Determine the (X, Y) coordinate at the center of the cell enclosing the given text.  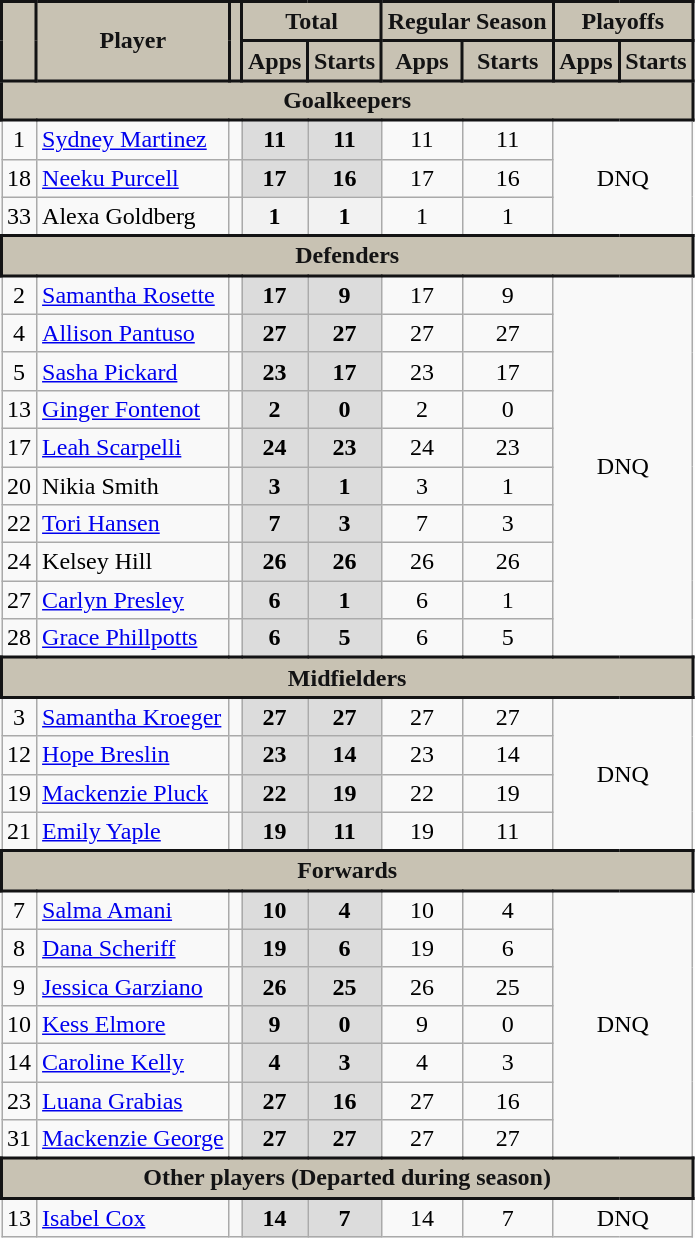
Kelsey Hill (134, 562)
Sydney Martinez (134, 140)
8 (20, 948)
Allison Pantuso (134, 333)
Tori Hansen (134, 524)
Emily Yaple (134, 832)
Alexa Goldberg (134, 216)
Neeku Purcell (134, 178)
Ginger Fontenot (134, 409)
12 (20, 755)
Forwards (348, 871)
18 (20, 178)
Midfielders (348, 678)
Regular Season (466, 22)
20 (20, 485)
Nikia Smith (134, 485)
Isabel Cox (134, 1218)
Other players (Departed during season) (348, 1178)
Goalkeepers (348, 101)
Dana Scheriff (134, 948)
Defenders (348, 256)
33 (20, 216)
31 (20, 1140)
Leah Scarpelli (134, 447)
Samantha Rosette (134, 294)
Samantha Kroeger (134, 716)
Salma Amani (134, 910)
Luana Grabias (134, 1101)
Kess Elmore (134, 1024)
Mackenzie Pluck (134, 793)
28 (20, 638)
Grace Phillpotts (134, 638)
Player (134, 42)
Total (312, 22)
Jessica Garziano (134, 986)
Caroline Kelly (134, 1062)
Sasha Pickard (134, 371)
Mackenzie George (134, 1140)
Playoffs (623, 22)
21 (20, 832)
Hope Breslin (134, 755)
Carlyn Presley (134, 600)
